Determine the [x, y] coordinate at the center of the cell enclosing the given text.  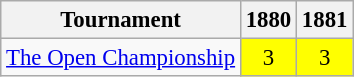
Tournament [121, 20]
1880 [268, 20]
The Open Championship [121, 58]
1881 [325, 20]
